Provide the (X, Y) coordinate of the cell's center where the given text is located.  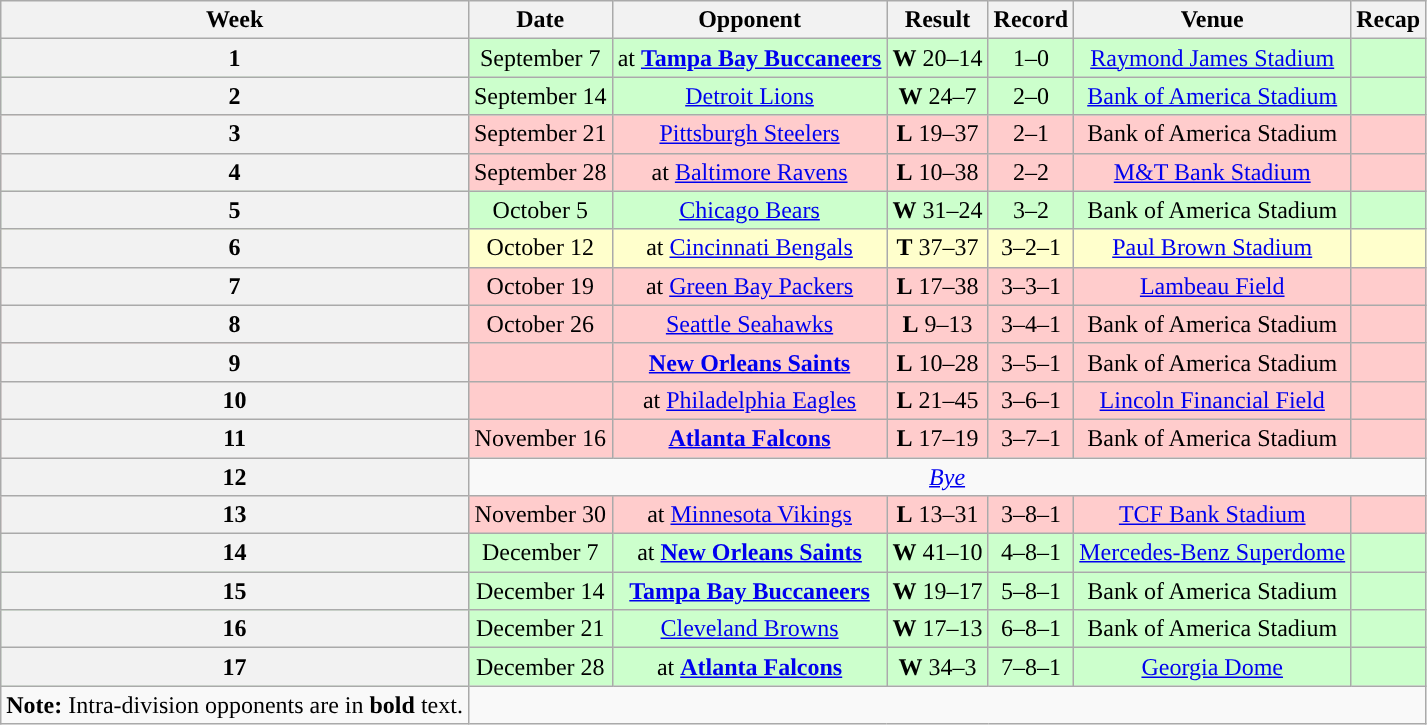
2–0 (1031, 96)
Atlanta Falcons (750, 438)
Week (235, 20)
10 (235, 400)
Result (938, 20)
at Green Bay Packers (750, 286)
14 (235, 553)
Lincoln Financial Field (1212, 400)
September 14 (540, 96)
3–2–1 (1031, 248)
3–8–1 (1031, 515)
at Tampa Bay Buccaneers (750, 58)
at Philadelphia Eagles (750, 400)
Recap (1388, 20)
L 10–38 (938, 172)
at Cincinnati Bengals (750, 248)
Pittsburgh Steelers (750, 134)
October 26 (540, 324)
Seattle Seahawks (750, 324)
13 (235, 515)
at New Orleans Saints (750, 553)
W 17–13 (938, 629)
7 (235, 286)
17 (235, 667)
W 20–14 (938, 58)
Cleveland Browns (750, 629)
3–2 (1031, 210)
September 28 (540, 172)
L 17–19 (938, 438)
15 (235, 591)
W 34–3 (938, 667)
6–8–1 (1031, 629)
2–1 (1031, 134)
New Orleans Saints (750, 362)
Bye (946, 477)
5 (235, 210)
Note: Intra-division opponents are in bold text. (235, 705)
6 (235, 248)
TCF Bank Stadium (1212, 515)
L 13–31 (938, 515)
11 (235, 438)
November 16 (540, 438)
L 9–13 (938, 324)
3–6–1 (1031, 400)
4 (235, 172)
3 (235, 134)
Venue (1212, 20)
November 30 (540, 515)
9 (235, 362)
8 (235, 324)
September 7 (540, 58)
Lambeau Field (1212, 286)
W 41–10 (938, 553)
at Atlanta Falcons (750, 667)
Detroit Lions (750, 96)
3–5–1 (1031, 362)
December 14 (540, 591)
W 31–24 (938, 210)
Tampa Bay Buccaneers (750, 591)
M&T Bank Stadium (1212, 172)
December 28 (540, 667)
October 5 (540, 210)
Chicago Bears (750, 210)
1–0 (1031, 58)
12 (235, 477)
L 21–45 (938, 400)
Record (1031, 20)
16 (235, 629)
Mercedes-Benz Superdome (1212, 553)
December 7 (540, 553)
September 21 (540, 134)
3–7–1 (1031, 438)
December 21 (540, 629)
2–2 (1031, 172)
L 19–37 (938, 134)
W 19–17 (938, 591)
Date (540, 20)
L 10–28 (938, 362)
October 12 (540, 248)
2 (235, 96)
at Baltimore Ravens (750, 172)
L 17–38 (938, 286)
Opponent (750, 20)
4–8–1 (1031, 553)
5–8–1 (1031, 591)
1 (235, 58)
3–4–1 (1031, 324)
T 37–37 (938, 248)
October 19 (540, 286)
Georgia Dome (1212, 667)
at Minnesota Vikings (750, 515)
Paul Brown Stadium (1212, 248)
W 24–7 (938, 96)
7–8–1 (1031, 667)
3–3–1 (1031, 286)
Raymond James Stadium (1212, 58)
